From the cell containing the given text, extract its center point as (x, y) coordinate. 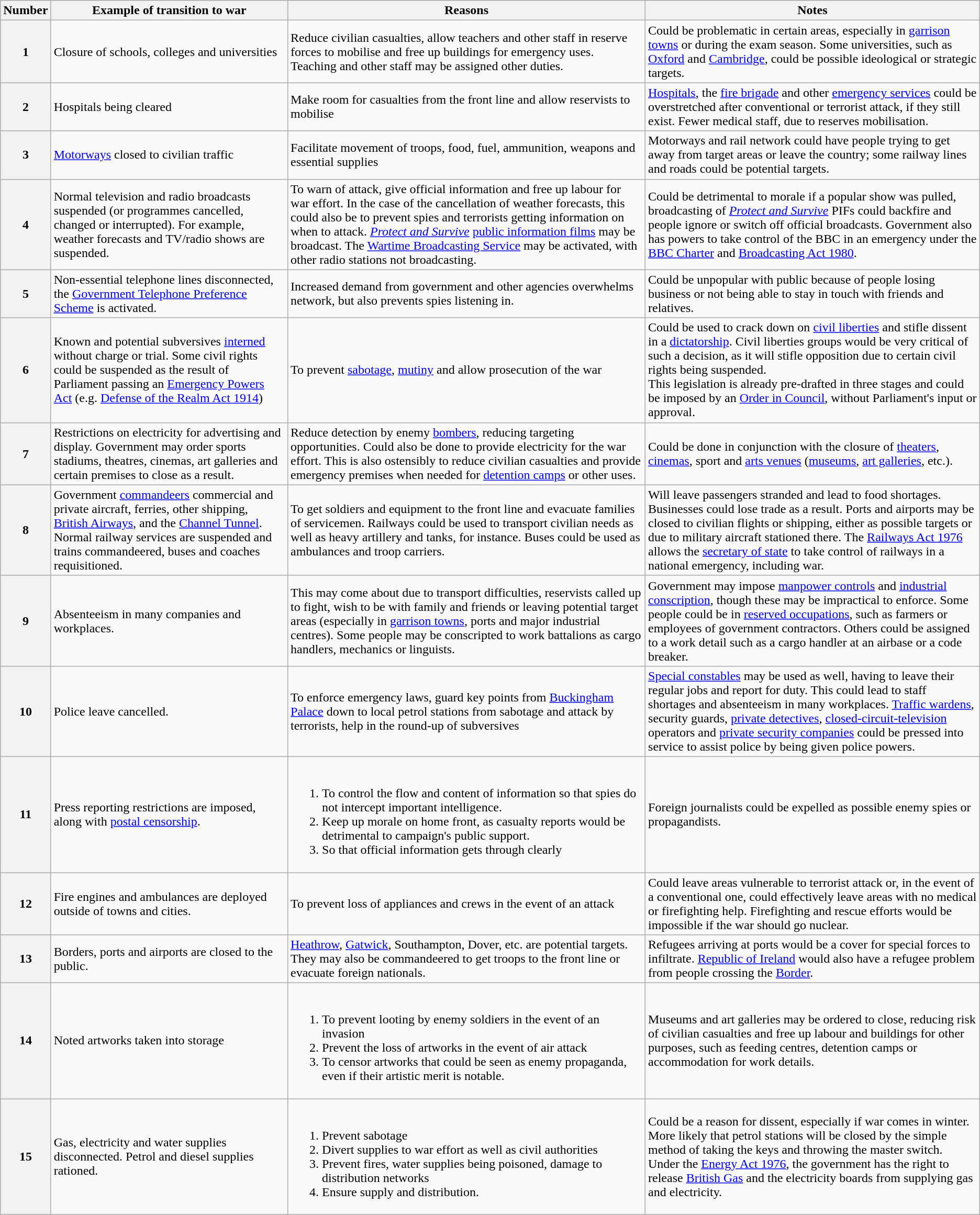
11 (26, 815)
Increased demand from government and other agencies overwhelms network, but also prevents spies listening in. (467, 294)
2 (26, 107)
Non-essential telephone lines disconnected, the Government Telephone Preference Scheme is activated. (169, 294)
Could be done in conjunction with the closure of theaters, cinemas, sport and arts venues (museums, art galleries, etc.). (812, 453)
7 (26, 453)
Noted artworks taken into storage (169, 1041)
Gas, electricity and water supplies disconnected. Petrol and diesel supplies rationed. (169, 1157)
Absenteeism in many companies and workplaces. (169, 621)
1 (26, 51)
Fire engines and ambulances are deployed outside of towns and cities. (169, 904)
4 (26, 224)
10 (26, 711)
Facilitate movement of troops, food, fuel, ammunition, weapons and essential supplies (467, 155)
9 (26, 621)
To prevent sabotage, mutiny and allow prosecution of the war (467, 370)
15 (26, 1157)
3 (26, 155)
To prevent loss of appliances and crews in the event of an attack (467, 904)
14 (26, 1041)
Police leave cancelled. (169, 711)
Closure of schools, colleges and universities (169, 51)
Make room for casualties from the front line and allow reservists to mobilise (467, 107)
Reasons (467, 10)
6 (26, 370)
Borders, ports and airports are closed to the public. (169, 959)
Notes (812, 10)
Example of transition to war (169, 10)
Motorways closed to civilian traffic (169, 155)
Press reporting restrictions are imposed, along with postal censorship. (169, 815)
Hospitals being cleared (169, 107)
Number (26, 10)
8 (26, 530)
Could be unpopular with public because of people losing business or not being able to stay in touch with friends and relatives. (812, 294)
Foreign journalists could be expelled as possible enemy spies or propagandists. (812, 815)
13 (26, 959)
5 (26, 294)
12 (26, 904)
